Return the (x, y) coordinate for the center point of the cell that contains the specified text.  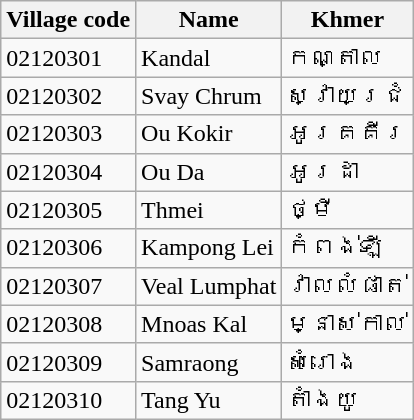
Ou Da (209, 172)
តាំងយូ (348, 400)
02120301 (68, 58)
កំពង់ឡី (348, 248)
Mnoas Kal (209, 324)
Thmei (209, 210)
ស្វាយជ្រំ (348, 96)
02120305 (68, 210)
Svay Chrum (209, 96)
02120303 (68, 134)
Ou Kokir (209, 134)
Kampong Lei (209, 248)
Tang Yu (209, 400)
សំរោង (348, 362)
ថ្មី (348, 210)
02120306 (68, 248)
02120302 (68, 96)
Kandal (209, 58)
Samraong (209, 362)
Khmer (348, 20)
អូរដា (348, 172)
អូរគគីរ (348, 134)
Village code (68, 20)
វាលលំផាត់ (348, 286)
កណ្តាល (348, 58)
Veal Lumphat (209, 286)
02120310 (68, 400)
Name (209, 20)
ម្នាស់កាល់ (348, 324)
02120308 (68, 324)
02120307 (68, 286)
02120304 (68, 172)
02120309 (68, 362)
